Find where the given text appears and provide that cell's center as [X, Y] coordinate. 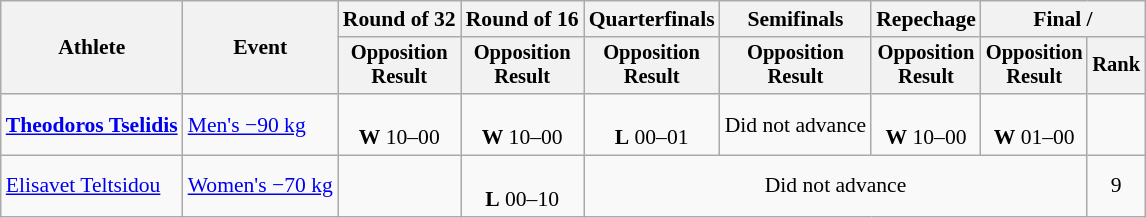
Women's −70 kg [260, 186]
Men's −90 kg [260, 124]
L 00–10 [522, 186]
Quarterfinals [652, 19]
Athlete [92, 48]
Rank [1116, 66]
Final / [1063, 19]
Round of 16 [522, 19]
Semifinals [796, 19]
L 00–01 [652, 124]
Round of 32 [400, 19]
Repechage [926, 19]
W 01–00 [1034, 124]
9 [1116, 186]
Event [260, 48]
Elisavet Teltsidou [92, 186]
Theodoros Tselidis [92, 124]
